From the cell containing the given text, extract its center point as (x, y) coordinate. 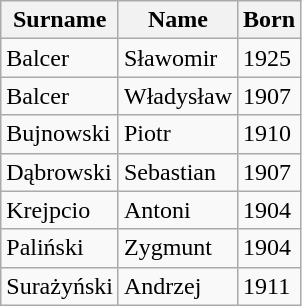
Zygmunt (178, 248)
Name (178, 20)
Dąbrowski (60, 172)
Andrzej (178, 286)
Born (270, 20)
1925 (270, 58)
Sebastian (178, 172)
Piotr (178, 134)
Surname (60, 20)
Sławomir (178, 58)
Surażyński (60, 286)
Paliński (60, 248)
Władysław (178, 96)
1911 (270, 286)
1910 (270, 134)
Antoni (178, 210)
Bujnowski (60, 134)
Krejpcio (60, 210)
